Provide the (x, y) coordinate of the cell's center where the given text is located.  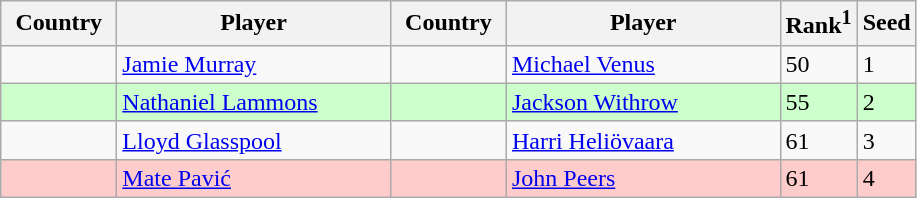
3 (886, 140)
Lloyd Glasspool (254, 140)
John Peers (643, 178)
50 (818, 64)
4 (886, 178)
Rank1 (818, 24)
Seed (886, 24)
Nathaniel Lammons (254, 102)
55 (818, 102)
Michael Venus (643, 64)
2 (886, 102)
Harri Heliövaara (643, 140)
Jamie Murray (254, 64)
Mate Pavić (254, 178)
1 (886, 64)
Jackson Withrow (643, 102)
